Locate the cell with the specified text and output its (x, y) center coordinate. 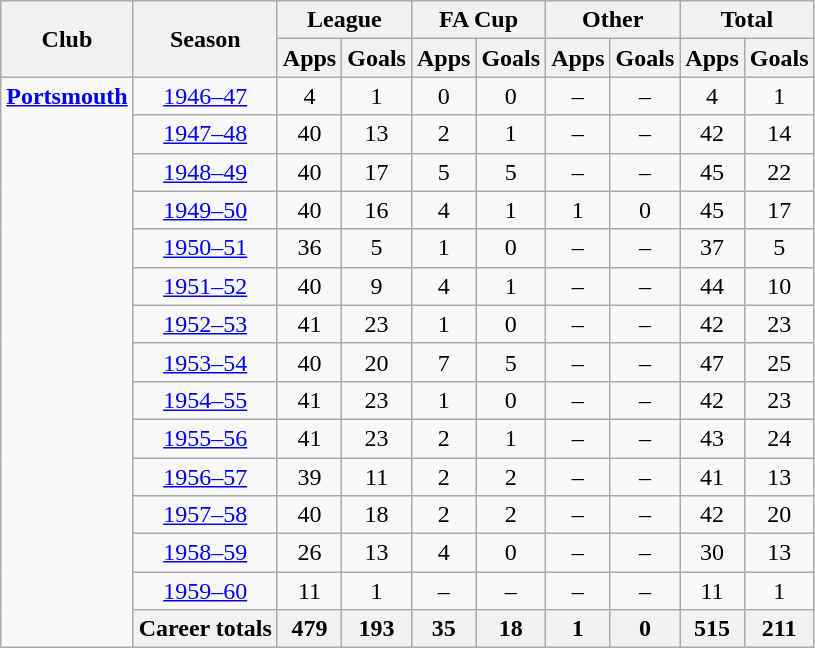
Club (67, 39)
1959–60 (205, 591)
22 (779, 172)
10 (779, 286)
479 (309, 629)
7 (443, 362)
Total (747, 20)
515 (712, 629)
9 (377, 286)
1949–50 (205, 210)
36 (309, 248)
1958–59 (205, 553)
211 (779, 629)
1950–51 (205, 248)
1953–54 (205, 362)
25 (779, 362)
30 (712, 553)
Portsmouth (67, 362)
37 (712, 248)
1956–57 (205, 477)
43 (712, 438)
47 (712, 362)
14 (779, 134)
Season (205, 39)
1955–56 (205, 438)
1957–58 (205, 515)
39 (309, 477)
FA Cup (478, 20)
1946–47 (205, 96)
35 (443, 629)
44 (712, 286)
1948–49 (205, 172)
1947–48 (205, 134)
24 (779, 438)
League (344, 20)
Career totals (205, 629)
193 (377, 629)
16 (377, 210)
Other (613, 20)
1951–52 (205, 286)
26 (309, 553)
1954–55 (205, 400)
1952–53 (205, 324)
